From the cell containing the given text, extract its center point as [x, y] coordinate. 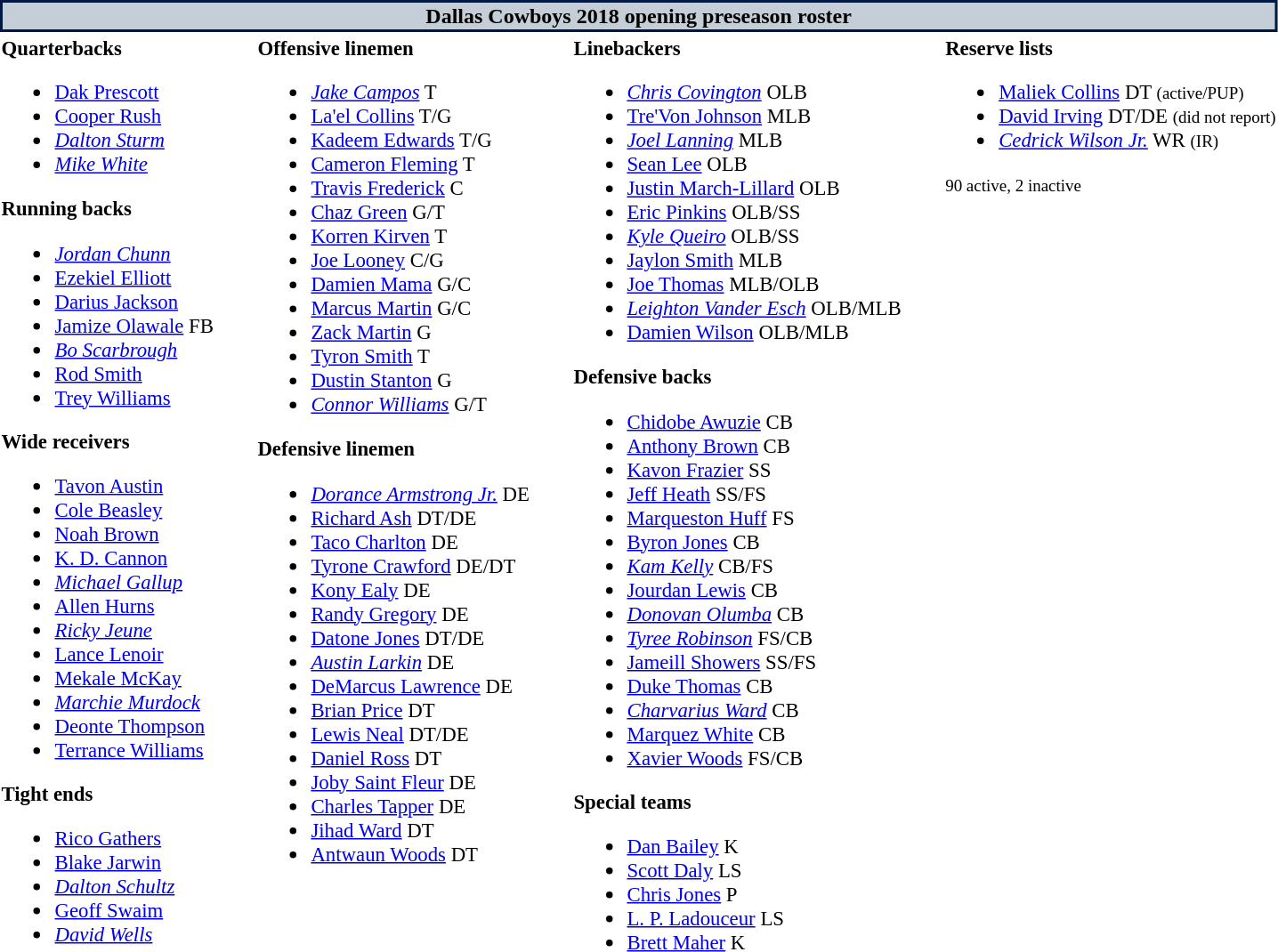
Dallas Cowboys 2018 opening preseason roster [639, 16]
